Locate the cell with the specified text and output its (x, y) center coordinate. 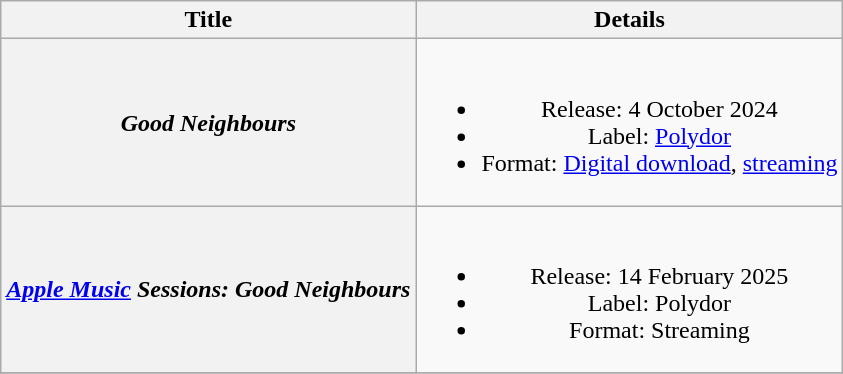
Good Neighbours (208, 122)
Title (208, 20)
Release: 14 February 2025Label: PolydorFormat: Streaming (630, 290)
Details (630, 20)
Apple Music Sessions: Good Neighbours (208, 290)
Release: 4 October 2024Label: PolydorFormat: Digital download, streaming (630, 122)
